Identify which cell holds the provided text, then report its (x, y) central coordinate. 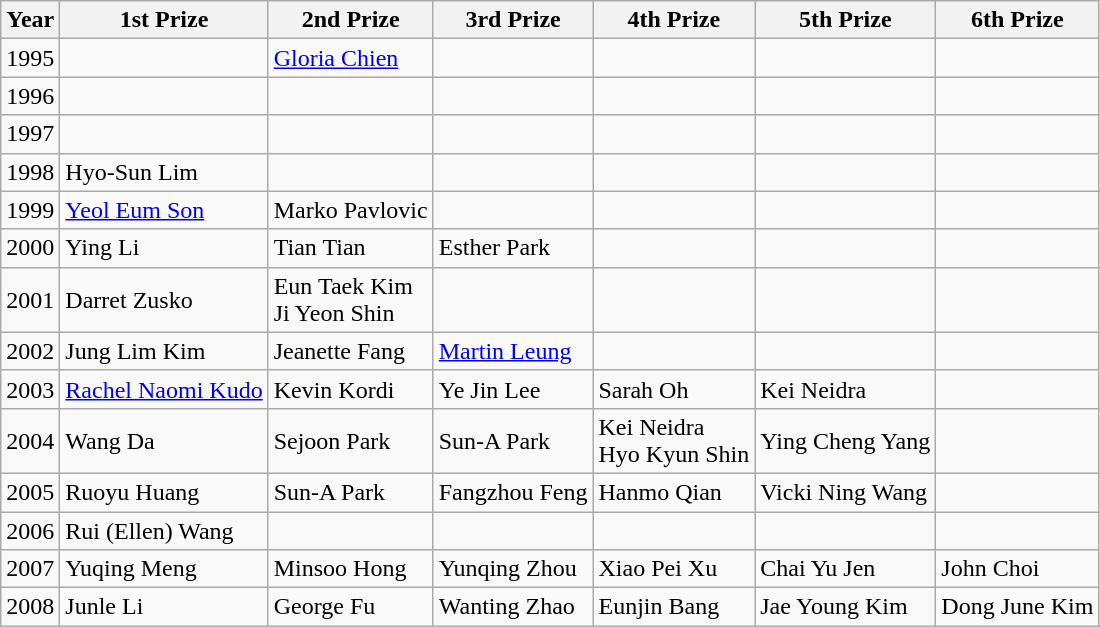
3rd Prize (513, 20)
Tian Tian (350, 248)
Darret Zusko (164, 300)
Dong June Kim (1018, 607)
Kevin Kordi (350, 389)
1999 (30, 210)
Minsoo Hong (350, 569)
Jae Young Kim (846, 607)
Yuqing Meng (164, 569)
Ye Jin Lee (513, 389)
Hanmo Qian (674, 492)
1998 (30, 172)
Wanting Zhao (513, 607)
2005 (30, 492)
5th Prize (846, 20)
1st Prize (164, 20)
George Fu (350, 607)
Sarah Oh (674, 389)
6th Prize (1018, 20)
Wang Da (164, 440)
2000 (30, 248)
Vicki Ning Wang (846, 492)
Yeol Eum Son (164, 210)
Chai Yu Jen (846, 569)
Esther Park (513, 248)
Jeanette Fang (350, 351)
Ying Li (164, 248)
1996 (30, 96)
Yunqing Zhou (513, 569)
Rachel Naomi Kudo (164, 389)
Rui (Ellen) Wang (164, 531)
Xiao Pei Xu (674, 569)
Martin Leung (513, 351)
2003 (30, 389)
Jung Lim Kim (164, 351)
4th Prize (674, 20)
Kei Neidra (846, 389)
Eun Taek KimJi Yeon Shin (350, 300)
Hyo-Sun Lim (164, 172)
1997 (30, 134)
Fangzhou Feng (513, 492)
2006 (30, 531)
Ruoyu Huang (164, 492)
Year (30, 20)
Ying Cheng Yang (846, 440)
Eunjin Bang (674, 607)
2007 (30, 569)
2nd Prize (350, 20)
2004 (30, 440)
2008 (30, 607)
Gloria Chien (350, 58)
Kei NeidraHyo Kyun Shin (674, 440)
Sejoon Park (350, 440)
2001 (30, 300)
John Choi (1018, 569)
1995 (30, 58)
2002 (30, 351)
Marko Pavlovic (350, 210)
Junle Li (164, 607)
